Find where the given text appears and provide that cell's center as [x, y] coordinate. 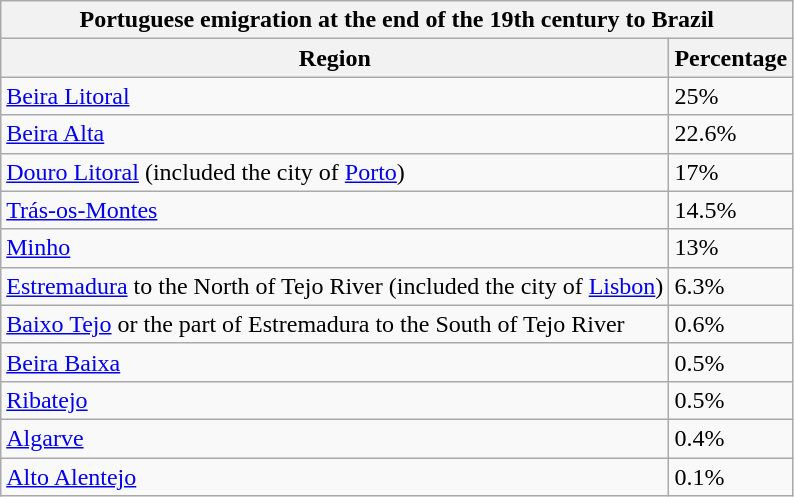
Portuguese emigration at the end of the 19th century to Brazil [397, 20]
Algarve [335, 438]
6.3% [731, 286]
Douro Litoral (included the city of Porto) [335, 172]
14.5% [731, 210]
Minho [335, 248]
22.6% [731, 134]
13% [731, 248]
17% [731, 172]
25% [731, 96]
Ribatejo [335, 400]
Beira Alta [335, 134]
Estremadura to the North of Tejo River (included the city of Lisbon) [335, 286]
0.1% [731, 477]
Region [335, 58]
Beira Litoral [335, 96]
Percentage [731, 58]
Baixo Tejo or the part of Estremadura to the South of Tejo River [335, 324]
Trás-os-Montes [335, 210]
Beira Baixa [335, 362]
Alto Alentejo [335, 477]
0.4% [731, 438]
0.6% [731, 324]
